Find where the given text appears and provide that cell's center as (x, y) coordinate. 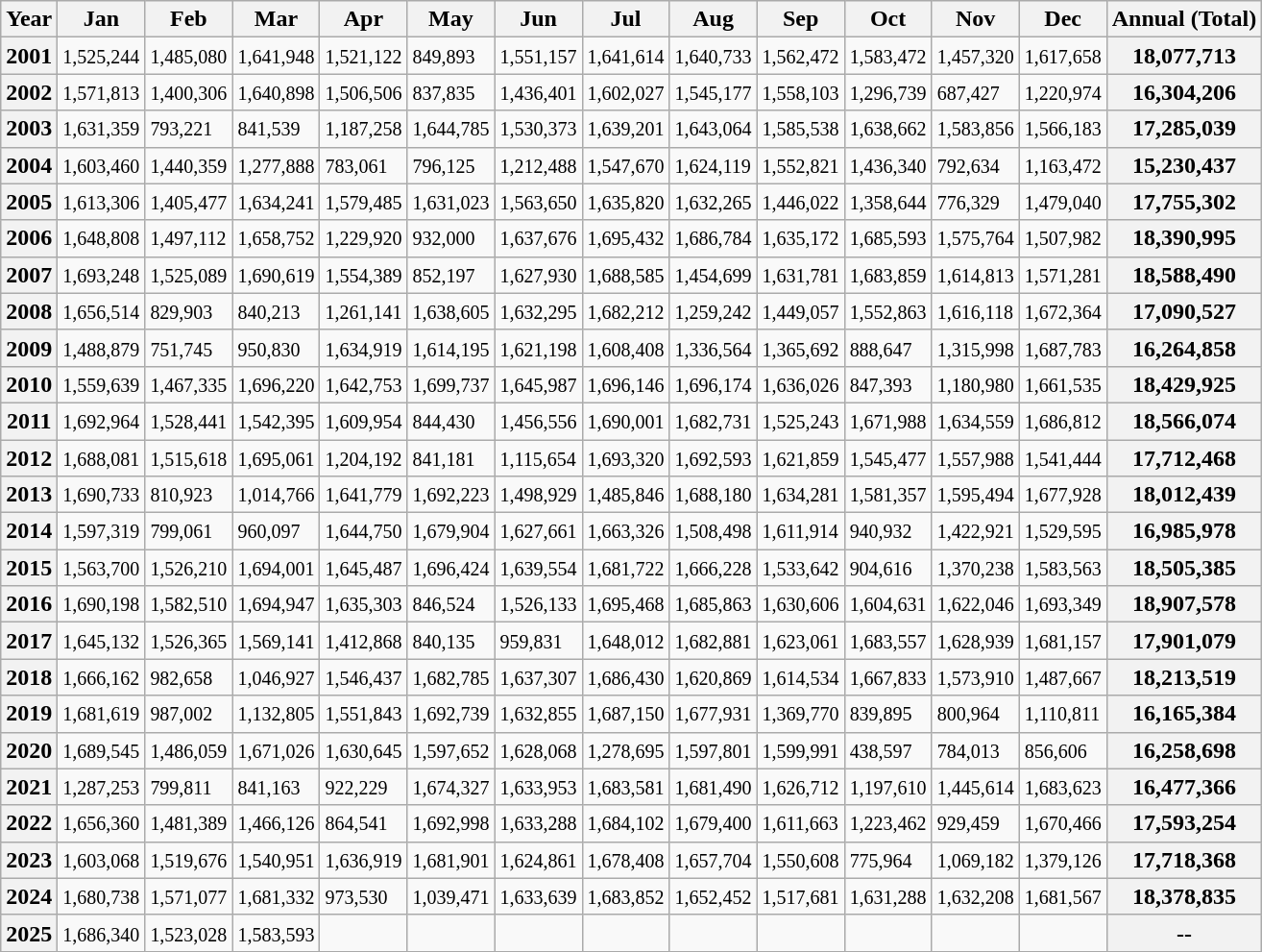
1,278,695 (626, 750)
841,539 (277, 129)
1,639,201 (626, 129)
1,640,733 (713, 56)
1,571,281 (1062, 275)
18,378,835 (1184, 896)
1,633,288 (538, 823)
1,656,514 (102, 311)
1,681,619 (102, 714)
1,563,650 (538, 202)
1,690,733 (102, 495)
982,658 (188, 677)
1,638,662 (887, 129)
904,616 (887, 568)
17,285,039 (1184, 129)
800,964 (976, 714)
1,644,785 (451, 129)
1,223,462 (887, 823)
1,641,948 (277, 56)
Jun (538, 19)
847,393 (887, 384)
959,831 (538, 641)
1,681,567 (1062, 896)
1,523,028 (188, 933)
438,597 (887, 750)
1,692,223 (451, 495)
2025 (29, 933)
Oct (887, 19)
17,593,254 (1184, 823)
1,670,466 (1062, 823)
1,436,340 (887, 165)
1,683,581 (626, 787)
973,530 (363, 896)
1,656,360 (102, 823)
1,666,228 (713, 568)
1,573,910 (976, 677)
1,046,927 (277, 677)
751,745 (188, 348)
1,637,307 (538, 677)
1,485,846 (626, 495)
1,692,998 (451, 823)
18,213,519 (1184, 677)
1,369,770 (801, 714)
950,830 (277, 348)
1,515,618 (188, 458)
17,755,302 (1184, 202)
1,358,644 (887, 202)
1,467,335 (188, 384)
1,533,642 (801, 568)
1,558,103 (801, 92)
1,400,306 (188, 92)
2006 (29, 238)
1,690,619 (277, 275)
2020 (29, 750)
1,686,430 (626, 677)
1,039,471 (451, 896)
829,903 (188, 311)
1,681,901 (451, 860)
840,135 (451, 641)
1,671,988 (887, 421)
987,002 (188, 714)
2016 (29, 604)
1,547,670 (626, 165)
1,636,919 (363, 860)
2014 (29, 531)
1,616,118 (976, 311)
1,571,077 (188, 896)
1,336,564 (713, 348)
799,061 (188, 531)
1,613,306 (102, 202)
1,630,606 (801, 604)
1,632,208 (976, 896)
1,545,477 (887, 458)
Dec (1062, 19)
1,626,712 (801, 787)
1,583,563 (1062, 568)
1,686,784 (713, 238)
1,609,954 (363, 421)
1,229,920 (363, 238)
1,508,498 (713, 531)
1,569,141 (277, 641)
1,681,157 (1062, 641)
18,505,385 (1184, 568)
1,541,444 (1062, 458)
1,599,991 (801, 750)
16,165,384 (1184, 714)
1,641,614 (626, 56)
1,579,485 (363, 202)
1,666,162 (102, 677)
1,525,244 (102, 56)
840,213 (277, 311)
2013 (29, 495)
17,090,527 (1184, 311)
1,552,821 (801, 165)
1,645,987 (538, 384)
1,692,739 (451, 714)
846,524 (451, 604)
1,634,281 (801, 495)
1,559,639 (102, 384)
1,690,001 (626, 421)
1,445,614 (976, 787)
1,422,921 (976, 531)
2005 (29, 202)
1,694,947 (277, 604)
1,132,805 (277, 714)
1,069,182 (976, 860)
2019 (29, 714)
18,390,995 (1184, 238)
1,628,068 (538, 750)
1,632,265 (713, 202)
1,634,559 (976, 421)
1,677,928 (1062, 495)
1,634,919 (363, 348)
Year (29, 19)
960,097 (277, 531)
1,597,652 (451, 750)
1,683,852 (626, 896)
852,197 (451, 275)
1,695,468 (626, 604)
1,595,494 (976, 495)
1,687,783 (1062, 348)
1,678,408 (626, 860)
1,667,833 (887, 677)
796,125 (451, 165)
1,525,089 (188, 275)
1,287,253 (102, 787)
2011 (29, 421)
1,525,243 (801, 421)
1,687,150 (626, 714)
1,583,593 (277, 933)
16,477,366 (1184, 787)
1,259,242 (713, 311)
1,695,432 (626, 238)
17,718,368 (1184, 860)
1,180,980 (976, 384)
2021 (29, 787)
1,220,974 (1062, 92)
1,526,210 (188, 568)
1,679,904 (451, 531)
1,631,359 (102, 129)
1,631,023 (451, 202)
792,634 (976, 165)
1,672,364 (1062, 311)
1,645,132 (102, 641)
Apr (363, 19)
1,603,460 (102, 165)
1,624,861 (538, 860)
1,627,930 (538, 275)
1,682,731 (713, 421)
1,634,241 (277, 202)
1,682,785 (451, 677)
775,964 (887, 860)
1,546,437 (363, 677)
1,466,126 (277, 823)
1,683,623 (1062, 787)
1,436,401 (538, 92)
1,637,676 (538, 238)
1,583,856 (976, 129)
1,277,888 (277, 165)
18,566,074 (1184, 421)
1,551,157 (538, 56)
17,901,079 (1184, 641)
1,620,869 (713, 677)
1,692,593 (713, 458)
784,013 (976, 750)
1,630,645 (363, 750)
1,551,843 (363, 714)
Sep (801, 19)
1,693,248 (102, 275)
932,000 (451, 238)
1,658,752 (277, 238)
1,554,389 (363, 275)
841,163 (277, 787)
18,907,578 (1184, 604)
2018 (29, 677)
18,429,925 (1184, 384)
1,632,855 (538, 714)
16,304,206 (1184, 92)
1,014,766 (277, 495)
1,604,631 (887, 604)
841,181 (451, 458)
2010 (29, 384)
1,545,177 (713, 92)
1,645,487 (363, 568)
1,581,357 (887, 495)
2001 (29, 56)
1,315,998 (976, 348)
1,682,881 (713, 641)
1,622,046 (976, 604)
1,526,133 (538, 604)
1,688,585 (626, 275)
1,542,395 (277, 421)
810,923 (188, 495)
1,440,359 (188, 165)
1,204,192 (363, 458)
1,526,365 (188, 641)
1,498,929 (538, 495)
1,692,964 (102, 421)
1,686,812 (1062, 421)
Annual (Total) (1184, 19)
1,674,327 (451, 787)
Mar (277, 19)
1,540,951 (277, 860)
1,679,400 (713, 823)
1,686,340 (102, 933)
1,454,699 (713, 275)
1,694,001 (277, 568)
1,449,057 (801, 311)
1,663,326 (626, 531)
1,661,535 (1062, 384)
1,617,658 (1062, 56)
1,688,081 (102, 458)
2002 (29, 92)
799,811 (188, 787)
1,614,534 (801, 677)
1,552,863 (887, 311)
2003 (29, 129)
1,690,198 (102, 604)
1,497,112 (188, 238)
1,693,320 (626, 458)
1,608,408 (626, 348)
2004 (29, 165)
1,632,295 (538, 311)
1,611,914 (801, 531)
16,985,978 (1184, 531)
1,611,663 (801, 823)
2023 (29, 860)
1,481,389 (188, 823)
1,696,174 (713, 384)
1,628,939 (976, 641)
1,365,692 (801, 348)
1,696,424 (451, 568)
1,684,102 (626, 823)
1,487,667 (1062, 677)
18,588,490 (1184, 275)
1,688,180 (713, 495)
1,379,126 (1062, 860)
776,329 (976, 202)
18,012,439 (1184, 495)
839,895 (887, 714)
1,638,605 (451, 311)
783,061 (363, 165)
2008 (29, 311)
15,230,437 (1184, 165)
1,506,506 (363, 92)
Jan (102, 19)
1,296,739 (887, 92)
1,648,012 (626, 641)
1,488,879 (102, 348)
1,585,538 (801, 129)
1,635,172 (801, 238)
2007 (29, 275)
1,457,320 (976, 56)
1,635,303 (363, 604)
1,633,639 (538, 896)
1,677,931 (713, 714)
1,582,510 (188, 604)
1,614,195 (451, 348)
1,623,061 (801, 641)
18,077,713 (1184, 56)
1,693,349 (1062, 604)
Jul (626, 19)
1,641,779 (363, 495)
1,521,122 (363, 56)
1,681,490 (713, 787)
1,644,750 (363, 531)
1,631,781 (801, 275)
1,681,332 (277, 896)
1,519,676 (188, 860)
929,459 (976, 823)
1,528,441 (188, 421)
1,671,026 (277, 750)
Feb (188, 19)
May (451, 19)
1,635,820 (626, 202)
1,486,059 (188, 750)
1,405,477 (188, 202)
1,683,557 (887, 641)
1,636,026 (801, 384)
-- (1184, 933)
1,652,452 (713, 896)
1,602,027 (626, 92)
1,412,868 (363, 641)
1,597,801 (713, 750)
1,529,595 (1062, 531)
1,550,608 (801, 860)
Nov (976, 19)
16,264,858 (1184, 348)
Aug (713, 19)
1,370,238 (976, 568)
1,261,141 (363, 311)
1,680,738 (102, 896)
1,614,813 (976, 275)
1,115,654 (538, 458)
16,258,698 (1184, 750)
1,456,556 (538, 421)
1,695,061 (277, 458)
1,163,472 (1062, 165)
1,633,953 (538, 787)
1,685,593 (887, 238)
1,197,610 (887, 787)
687,427 (976, 92)
1,642,753 (363, 384)
1,696,220 (277, 384)
837,835 (451, 92)
1,562,472 (801, 56)
1,640,898 (277, 92)
2022 (29, 823)
1,597,319 (102, 531)
1,446,022 (801, 202)
1,682,212 (626, 311)
1,187,258 (363, 129)
1,603,068 (102, 860)
1,631,288 (887, 896)
2009 (29, 348)
1,566,183 (1062, 129)
1,624,119 (713, 165)
2017 (29, 641)
1,557,988 (976, 458)
1,689,545 (102, 750)
2024 (29, 896)
844,430 (451, 421)
1,479,040 (1062, 202)
1,507,982 (1062, 238)
1,563,700 (102, 568)
1,657,704 (713, 860)
1,571,813 (102, 92)
1,683,859 (887, 275)
864,541 (363, 823)
1,110,811 (1062, 714)
1,517,681 (801, 896)
940,932 (887, 531)
1,621,198 (538, 348)
1,583,472 (887, 56)
1,681,722 (626, 568)
1,627,661 (538, 531)
849,893 (451, 56)
1,643,064 (713, 129)
1,575,764 (976, 238)
856,606 (1062, 750)
1,212,488 (538, 165)
1,639,554 (538, 568)
1,699,737 (451, 384)
2012 (29, 458)
1,530,373 (538, 129)
1,685,863 (713, 604)
793,221 (188, 129)
1,621,859 (801, 458)
1,648,808 (102, 238)
1,696,146 (626, 384)
922,229 (363, 787)
1,485,080 (188, 56)
2015 (29, 568)
888,647 (887, 348)
17,712,468 (1184, 458)
